Extract the [X, Y] coordinate from the center of the cell holding the provided text.  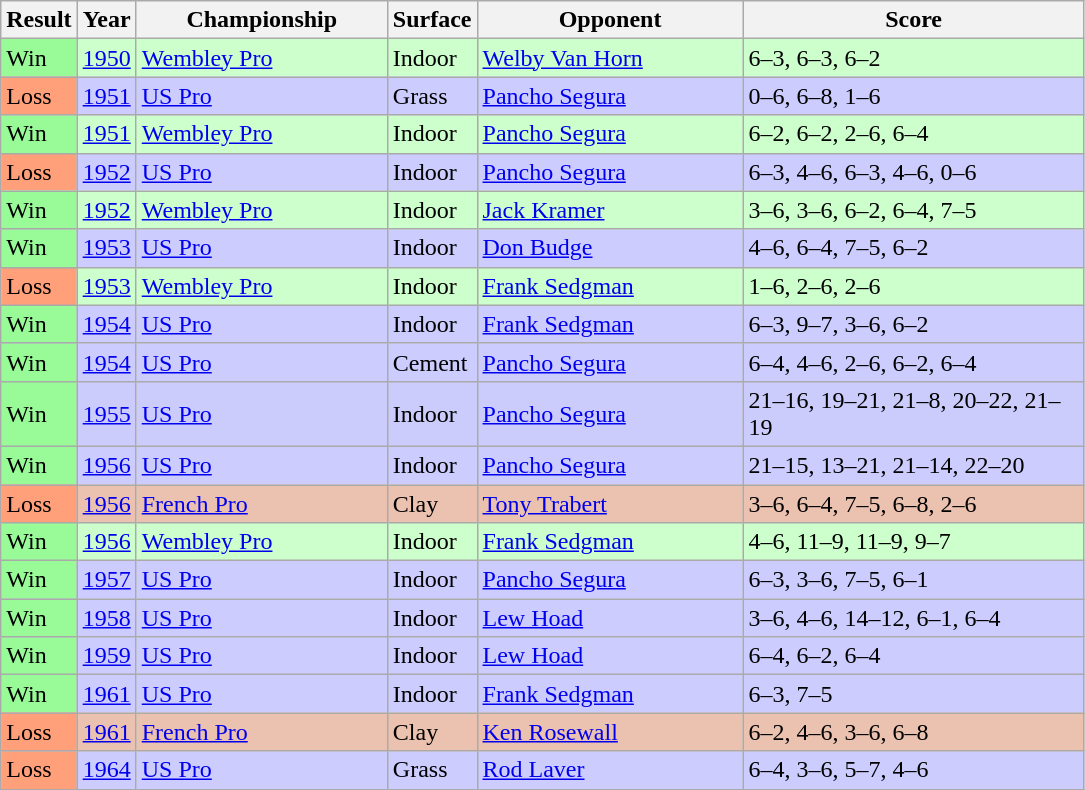
1959 [106, 656]
Rod Laver [610, 770]
6–3, 7–5 [914, 694]
6–3, 3–6, 7–5, 6–1 [914, 580]
21–15, 13–21, 21–14, 22–20 [914, 465]
6–3, 9–7, 3–6, 6–2 [914, 324]
0–6, 6–8, 1–6 [914, 96]
Tony Trabert [610, 503]
1964 [106, 770]
6–3, 4–6, 6–3, 4–6, 0–6 [914, 172]
3–6, 4–6, 14–12, 6–1, 6–4 [914, 618]
3–6, 3–6, 6–2, 6–4, 7–5 [914, 210]
6–2, 4–6, 3–6, 6–8 [914, 732]
1–6, 2–6, 2–6 [914, 286]
Don Budge [610, 248]
1958 [106, 618]
Cement [432, 362]
Jack Kramer [610, 210]
Surface [432, 20]
Result [39, 20]
6–3, 6–3, 6–2 [914, 58]
Opponent [610, 20]
3–6, 6–4, 7–5, 6–8, 2–6 [914, 503]
6–4, 3–6, 5–7, 4–6 [914, 770]
4–6, 6–4, 7–5, 6–2 [914, 248]
6–4, 4–6, 2–6, 6–2, 6–4 [914, 362]
Score [914, 20]
1957 [106, 580]
6–4, 6–2, 6–4 [914, 656]
Ken Rosewall [610, 732]
21–16, 19–21, 21–8, 20–22, 21–19 [914, 414]
4–6, 11–9, 11–9, 9–7 [914, 542]
Year [106, 20]
1955 [106, 414]
1950 [106, 58]
Championship [262, 20]
6–2, 6–2, 2–6, 6–4 [914, 134]
Welby Van Horn [610, 58]
